Identify which cell holds the provided text, then report its (x, y) central coordinate. 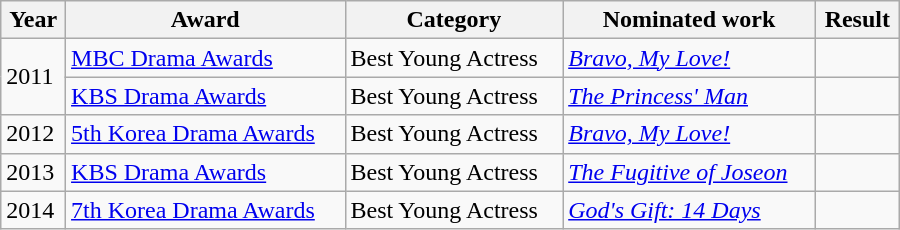
Award (206, 20)
Category (454, 20)
MBC Drama Awards (206, 58)
2014 (34, 210)
The Princess' Man (690, 96)
Year (34, 20)
7th Korea Drama Awards (206, 210)
2012 (34, 134)
2013 (34, 172)
Nominated work (690, 20)
2011 (34, 77)
Result (857, 20)
5th Korea Drama Awards (206, 134)
God's Gift: 14 Days (690, 210)
The Fugitive of Joseon (690, 172)
